Return the [X, Y] coordinate for the center point of the cell that contains the specified text.  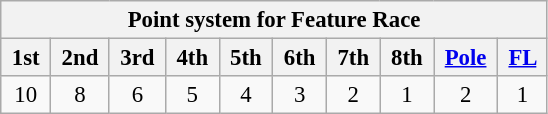
6th [300, 58]
4 [246, 95]
10 [26, 95]
7th [353, 58]
4th [192, 58]
5th [246, 58]
3 [300, 95]
8th [407, 58]
6 [137, 95]
Pole [466, 58]
8 [80, 95]
3rd [137, 58]
1st [26, 58]
2nd [80, 58]
Point system for Feature Race [274, 20]
FL [522, 58]
5 [192, 95]
